Identify which cell holds the provided text, then report its (x, y) central coordinate. 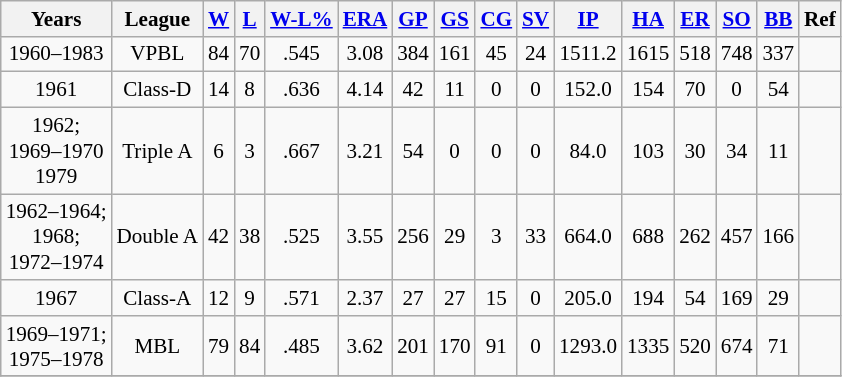
166 (778, 237)
GP (413, 18)
IP (588, 18)
1960–1983 (56, 54)
Triple A (158, 150)
Class-A (158, 298)
MBL (158, 346)
.667 (302, 150)
Years (56, 18)
Double A (158, 237)
1962–1964;1968;1972–1974 (56, 237)
SV (536, 18)
71 (778, 346)
38 (250, 237)
.545 (302, 54)
W (218, 18)
.571 (302, 298)
.485 (302, 346)
14 (218, 90)
24 (536, 54)
Class-D (158, 90)
SO (737, 18)
103 (648, 150)
ER (695, 18)
VPBL (158, 54)
170 (455, 346)
169 (737, 298)
688 (648, 237)
161 (455, 54)
.636 (302, 90)
3.62 (366, 346)
1967 (56, 298)
1511.2 (588, 54)
W-L% (302, 18)
674 (737, 346)
518 (695, 54)
664.0 (588, 237)
30 (695, 150)
GS (455, 18)
BB (778, 18)
748 (737, 54)
337 (778, 54)
1615 (648, 54)
194 (648, 298)
HA (648, 18)
384 (413, 54)
9 (250, 298)
.525 (302, 237)
L (250, 18)
91 (496, 346)
8 (250, 90)
256 (413, 237)
League (158, 18)
152.0 (588, 90)
CG (496, 18)
1962;1969–19701979 (56, 150)
520 (695, 346)
3.08 (366, 54)
15 (496, 298)
45 (496, 54)
3.21 (366, 150)
79 (218, 346)
12 (218, 298)
1335 (648, 346)
1293.0 (588, 346)
Ref (820, 18)
3.55 (366, 237)
34 (737, 150)
33 (536, 237)
154 (648, 90)
262 (695, 237)
1961 (56, 90)
4.14 (366, 90)
1969–1971;1975–1978 (56, 346)
2.37 (366, 298)
6 (218, 150)
84.0 (588, 150)
205.0 (588, 298)
201 (413, 346)
457 (737, 237)
ERA (366, 18)
